Identify which cell holds the provided text, then report its (x, y) central coordinate. 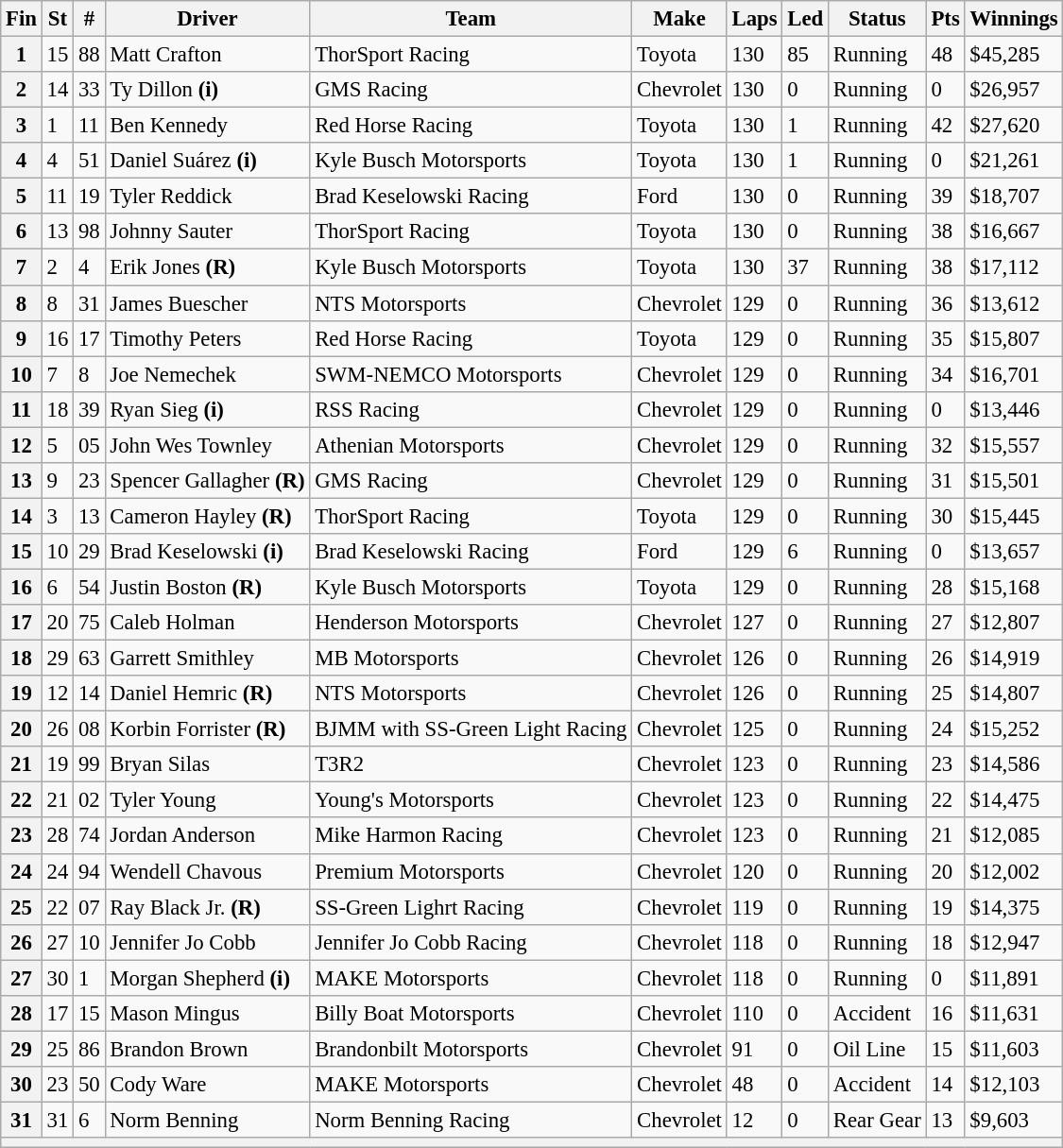
T3R2 (471, 764)
$26,957 (1014, 90)
02 (89, 800)
Garrett Smithley (208, 659)
88 (89, 55)
Jennifer Jo Cobb (208, 942)
Billy Boat Motorsports (471, 1014)
Winnings (1014, 19)
Korbin Forrister (R) (208, 729)
BJMM with SS-Green Light Racing (471, 729)
RSS Racing (471, 409)
119 (754, 907)
Premium Motorsports (471, 871)
Daniel Suárez (i) (208, 161)
85 (805, 55)
08 (89, 729)
Norm Benning Racing (471, 1120)
St (57, 19)
$27,620 (1014, 126)
Ben Kennedy (208, 126)
Matt Crafton (208, 55)
125 (754, 729)
Brandonbilt Motorsports (471, 1049)
$15,501 (1014, 481)
Jordan Anderson (208, 836)
Timothy Peters (208, 338)
$11,891 (1014, 978)
$13,612 (1014, 303)
$14,375 (1014, 907)
Tyler Young (208, 800)
SWM-NEMCO Motorsports (471, 374)
120 (754, 871)
86 (89, 1049)
$14,475 (1014, 800)
07 (89, 907)
$11,603 (1014, 1049)
Mike Harmon Racing (471, 836)
Spencer Gallagher (R) (208, 481)
$13,446 (1014, 409)
$21,261 (1014, 161)
Status (878, 19)
$15,557 (1014, 445)
Driver (208, 19)
$15,807 (1014, 338)
$16,667 (1014, 231)
Wendell Chavous (208, 871)
Young's Motorsports (471, 800)
$14,919 (1014, 659)
$16,701 (1014, 374)
Brandon Brown (208, 1049)
Make (679, 19)
$14,807 (1014, 694)
$18,707 (1014, 197)
50 (89, 1085)
James Buescher (208, 303)
36 (945, 303)
54 (89, 587)
$11,631 (1014, 1014)
SS-Green Lighrt Racing (471, 907)
$45,285 (1014, 55)
$12,103 (1014, 1085)
37 (805, 267)
$17,112 (1014, 267)
Ryan Sieg (i) (208, 409)
Oil Line (878, 1049)
Fin (22, 19)
94 (89, 871)
Athenian Motorsports (471, 445)
99 (89, 764)
John Wes Townley (208, 445)
$12,085 (1014, 836)
Justin Boston (R) (208, 587)
05 (89, 445)
Laps (754, 19)
Team (471, 19)
Ty Dillon (i) (208, 90)
42 (945, 126)
Ray Black Jr. (R) (208, 907)
74 (89, 836)
Mason Mingus (208, 1014)
Bryan Silas (208, 764)
$9,603 (1014, 1120)
Erik Jones (R) (208, 267)
63 (89, 659)
75 (89, 623)
$12,947 (1014, 942)
Led (805, 19)
33 (89, 90)
$12,002 (1014, 871)
Jennifer Jo Cobb Racing (471, 942)
Henderson Motorsports (471, 623)
MB Motorsports (471, 659)
Tyler Reddick (208, 197)
127 (754, 623)
# (89, 19)
Cameron Hayley (R) (208, 516)
51 (89, 161)
Caleb Holman (208, 623)
110 (754, 1014)
Rear Gear (878, 1120)
32 (945, 445)
Norm Benning (208, 1120)
$15,252 (1014, 729)
Pts (945, 19)
Daniel Hemric (R) (208, 694)
Brad Keselowski (i) (208, 552)
91 (754, 1049)
Cody Ware (208, 1085)
$13,657 (1014, 552)
Morgan Shepherd (i) (208, 978)
Joe Nemechek (208, 374)
$12,807 (1014, 623)
98 (89, 231)
34 (945, 374)
$14,586 (1014, 764)
$15,445 (1014, 516)
Johnny Sauter (208, 231)
$15,168 (1014, 587)
35 (945, 338)
